Return [X, Y] of the center of cell containing provided text 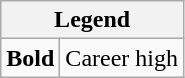
Legend [92, 20]
Bold [30, 58]
Career high [122, 58]
